Locate the cell with the specified text and output its (X, Y) center coordinate. 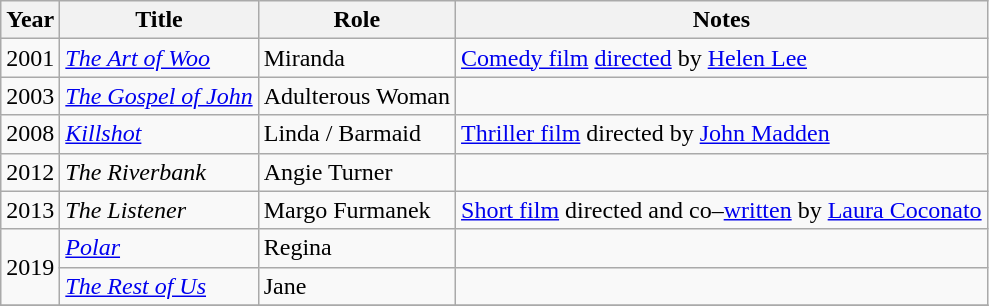
Thriller film directed by John Madden (722, 134)
Miranda (356, 58)
2003 (30, 96)
Title (159, 20)
Killshot (159, 134)
The Listener (159, 210)
Jane (356, 286)
Polar (159, 248)
Comedy film directed by Helen Lee (722, 58)
Year (30, 20)
Notes (722, 20)
Adulterous Woman (356, 96)
The Riverbank (159, 172)
The Gospel of John (159, 96)
The Art of Woo (159, 58)
2019 (30, 267)
Regina (356, 248)
The Rest of Us (159, 286)
2013 (30, 210)
Angie Turner (356, 172)
Role (356, 20)
Short film directed and co–written by Laura Coconato (722, 210)
2008 (30, 134)
2001 (30, 58)
Linda / Barmaid (356, 134)
Margo Furmanek (356, 210)
2012 (30, 172)
